Locate the cell with the specified text and output its (X, Y) center coordinate. 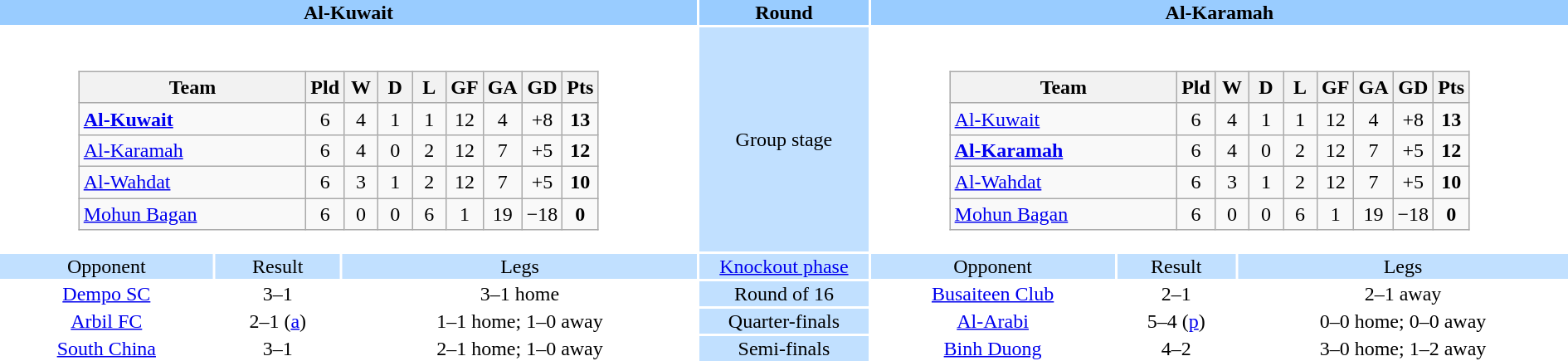
Round (784, 12)
0–0 home; 0–0 away (1403, 321)
Knockout phase (784, 266)
2–1 away (1403, 294)
2–1 (1176, 294)
Al-Arabi (993, 321)
Semi-finals (784, 349)
Busaiteen Club (993, 294)
Round of 16 (784, 294)
3–1 home (519, 294)
Binh Duong (993, 349)
Quarter-finals (784, 321)
2–1 home; 1–0 away (519, 349)
South China (106, 349)
3–0 home; 1–2 away (1403, 349)
Group stage (784, 139)
2–1 (a) (278, 321)
1–1 home; 1–0 away (519, 321)
Dempo SC (106, 294)
Arbil FC (106, 321)
5–4 (p) (1176, 321)
4–2 (1176, 349)
